Return (x, y) of the center of cell containing provided text 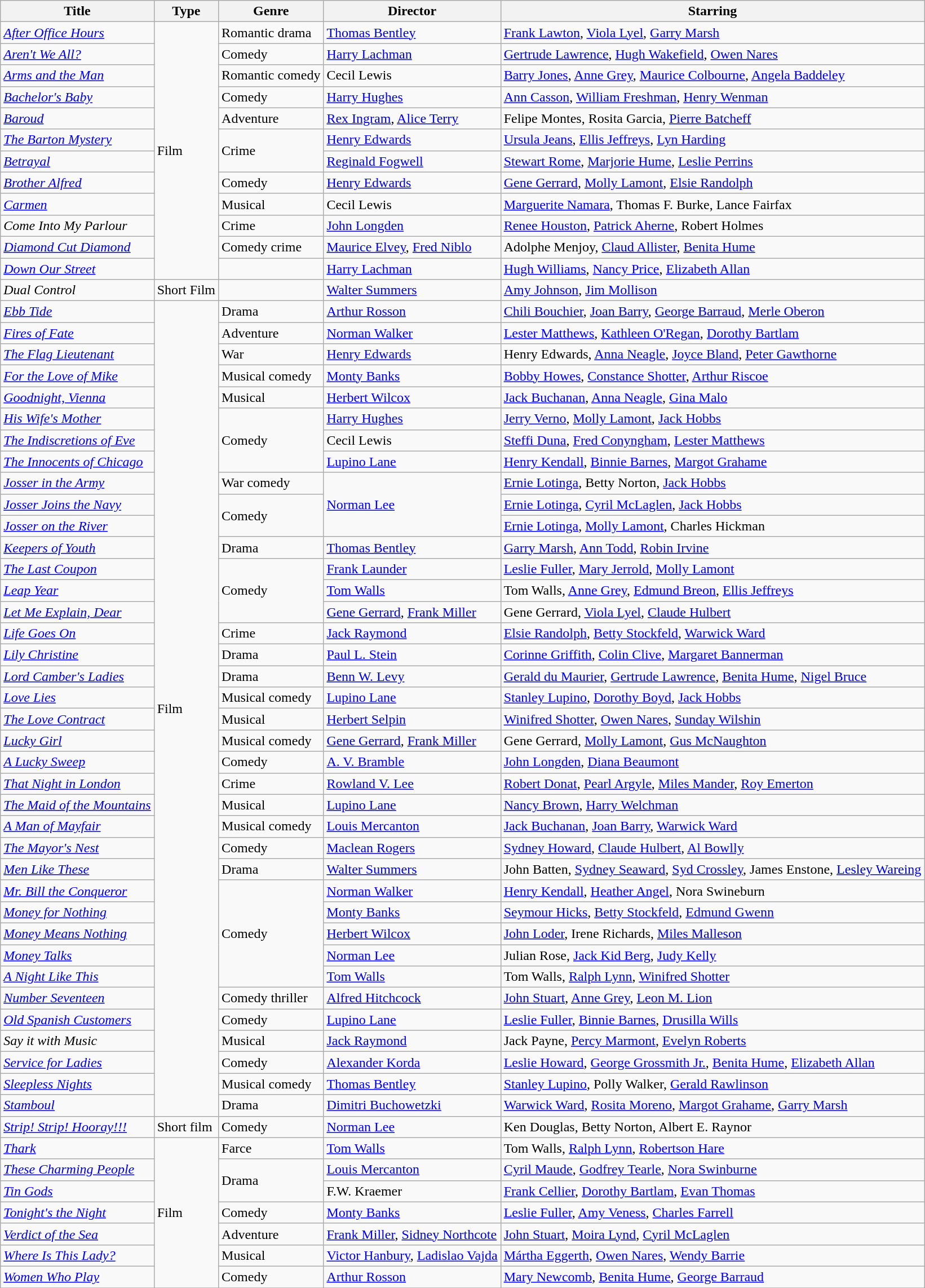
Cyril Maude, Godfrey Tearle, Nora Swinburne (712, 1170)
Tin Gods (77, 1191)
Comedy crime (271, 247)
Strip! Strip! Hooray!!! (77, 1127)
Director (412, 11)
A Man of Mayfair (77, 826)
Henry Kendall, Binnie Barnes, Margot Grahame (712, 462)
Men Like These (77, 869)
Henry Kendall, Heather Angel, Nora Swineburn (712, 891)
Stanley Lupino, Dorothy Boyd, Jack Hobbs (712, 698)
Come Into My Parlour (77, 225)
Ken Douglas, Betty Norton, Albert E. Raynor (712, 1127)
Stewart Rome, Marjorie Hume, Leslie Perrins (712, 161)
Paul L. Stein (412, 655)
Women Who Play (77, 1277)
John Stuart, Anne Grey, Leon M. Lion (712, 998)
F.W. Kraemer (412, 1191)
Arms and the Man (77, 76)
Ernie Lotinga, Cyril McLaglen, Jack Hobbs (712, 504)
That Night in London (77, 784)
Julian Rose, Jack Kid Berg, Judy Kelly (712, 955)
After Office Hours (77, 33)
Romantic comedy (271, 76)
Frank Lawton, Viola Lyel, Garry Marsh (712, 33)
Winifred Shotter, Owen Nares, Sunday Wilshin (712, 719)
The Maid of the Mountains (77, 805)
Chili Bouchier, Joan Barry, George Barraud, Merle Oberon (712, 312)
Gene Gerrard, Molly Lamont, Gus McNaughton (712, 741)
Frank Miller, Sidney Northcote (412, 1234)
Love Lies (77, 698)
Verdict of the Sea (77, 1234)
Brother Alfred (77, 183)
Title (77, 11)
Aren't We All? (77, 54)
The Indiscretions of Eve (77, 440)
Genre (271, 11)
Robert Donat, Pearl Argyle, Miles Mander, Roy Emerton (712, 784)
Frank Launder (412, 569)
Renee Houston, Patrick Aherne, Robert Holmes (712, 225)
Lester Matthews, Kathleen O'Regan, Dorothy Bartlam (712, 333)
Hugh Williams, Nancy Price, Elizabeth Allan (712, 269)
Seymour Hicks, Betty Stockfeld, Edmund Gwenn (712, 912)
Baroud (77, 118)
Maclean Rogers (412, 848)
A Night Like This (77, 977)
Short Film (186, 290)
Felipe Montes, Rosita Garcia, Pierre Batcheff (712, 118)
Bobby Howes, Constance Shotter, Arthur Riscoe (712, 376)
Money Talks (77, 955)
Steffi Duna, Fred Conyngham, Lester Matthews (712, 440)
Mr. Bill the Conqueror (77, 891)
Life Goes On (77, 634)
For the Love of Mike (77, 376)
These Charming People (77, 1170)
Short film (186, 1127)
Adolphe Menjoy, Claud Allister, Benita Hume (712, 247)
Lily Christine (77, 655)
Nancy Brown, Harry Welchman (712, 805)
Gerald du Maurier, Gertrude Lawrence, Benita Hume, Nigel Bruce (712, 676)
Leslie Fuller, Binnie Barnes, Drusilla Wills (712, 1020)
John Stuart, Moira Lynd, Cyril McLaglen (712, 1234)
Tom Walls, Anne Grey, Edmund Breon, Ellis Jeffreys (712, 590)
Victor Hanbury, Ladislao Vajda (412, 1255)
Maurice Elvey, Fred Niblo (412, 247)
Elsie Randolph, Betty Stockfeld, Warwick Ward (712, 634)
John Batten, Sydney Seaward, Syd Crossley, James Enstone, Lesley Wareing (712, 869)
Say it with Music (77, 1041)
Comedy thriller (271, 998)
Mártha Eggerth, Owen Nares, Wendy Barrie (712, 1255)
Marguerite Namara, Thomas F. Burke, Lance Fairfax (712, 204)
Josser on the River (77, 526)
Ernie Lotinga, Betty Norton, Jack Hobbs (712, 483)
His Wife's Mother (77, 419)
Amy Johnson, Jim Mollison (712, 290)
Gene Gerrard, Molly Lamont, Elsie Randolph (712, 183)
John Longden (412, 225)
Where Is This Lady? (77, 1255)
The Mayor's Nest (77, 848)
Alfred Hitchcock (412, 998)
Gertrude Lawrence, Hugh Wakefield, Owen Nares (712, 54)
Henry Edwards, Anna Neagle, Joyce Bland, Peter Gawthorne (712, 355)
Rex Ingram, Alice Terry (412, 118)
Mary Newcomb, Benita Hume, George Barraud (712, 1277)
Keepers of Youth (77, 547)
Ursula Jeans, Ellis Jeffreys, Lyn Harding (712, 140)
Thark (77, 1148)
Rowland V. Lee (412, 784)
Goodnight, Vienna (77, 397)
Dimitri Buchowetzki (412, 1105)
Leslie Howard, George Grossmith Jr., Benita Hume, Elizabeth Allan (712, 1063)
Leslie Fuller, Amy Veness, Charles Farrell (712, 1212)
Down Our Street (77, 269)
War comedy (271, 483)
Ann Casson, William Freshman, Henry Wenman (712, 97)
Corinne Griffith, Colin Clive, Margaret Bannerman (712, 655)
Leslie Fuller, Mary Jerrold, Molly Lamont (712, 569)
Warwick Ward, Rosita Moreno, Margot Grahame, Garry Marsh (712, 1105)
Stamboul (77, 1105)
Jack Payne, Percy Marmont, Evelyn Roberts (712, 1041)
Old Spanish Customers (77, 1020)
Ebb Tide (77, 312)
Betrayal (77, 161)
The Flag Lieutenant (77, 355)
Carmen (77, 204)
The Last Coupon (77, 569)
Stanley Lupino, Polly Walker, Gerald Rawlinson (712, 1084)
Lucky Girl (77, 741)
Fires of Fate (77, 333)
Romantic drama (271, 33)
Service for Ladies (77, 1063)
Type (186, 11)
Benn W. Levy (412, 676)
The Barton Mystery (77, 140)
Leap Year (77, 590)
Jerry Verno, Molly Lamont, Jack Hobbs (712, 419)
Bachelor's Baby (77, 97)
Gene Gerrard, Viola Lyel, Claude Hulbert (712, 612)
The Love Contract (77, 719)
Lord Camber's Ladies (77, 676)
Dual Control (77, 290)
Diamond Cut Diamond (77, 247)
Josser Joins the Navy (77, 504)
Number Seventeen (77, 998)
Let Me Explain, Dear (77, 612)
Starring (712, 11)
Herbert Selpin (412, 719)
Tom Walls, Ralph Lynn, Winifred Shotter (712, 977)
John Loder, Irene Richards, Miles Malleson (712, 933)
Garry Marsh, Ann Todd, Robin Irvine (712, 547)
Tonight's the Night (77, 1212)
A. V. Bramble (412, 762)
Alexander Korda (412, 1063)
John Longden, Diana Beaumont (712, 762)
The Innocents of Chicago (77, 462)
Money Means Nothing (77, 933)
Sydney Howard, Claude Hulbert, Al Bowlly (712, 848)
Jack Buchanan, Joan Barry, Warwick Ward (712, 826)
Barry Jones, Anne Grey, Maurice Colbourne, Angela Baddeley (712, 76)
Jack Buchanan, Anna Neagle, Gina Malo (712, 397)
A Lucky Sweep (77, 762)
Frank Cellier, Dorothy Bartlam, Evan Thomas (712, 1191)
War (271, 355)
Money for Nothing (77, 912)
Ernie Lotinga, Molly Lamont, Charles Hickman (712, 526)
Farce (271, 1148)
Tom Walls, Ralph Lynn, Robertson Hare (712, 1148)
Josser in the Army (77, 483)
Reginald Fogwell (412, 161)
Sleepless Nights (77, 1084)
